Return [x, y] of the center of cell containing provided text 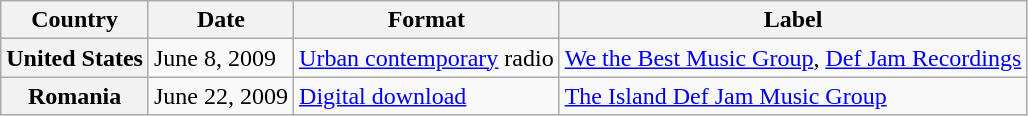
Romania [75, 96]
Date [220, 20]
Label [793, 20]
The Island Def Jam Music Group [793, 96]
June 8, 2009 [220, 58]
Country [75, 20]
June 22, 2009 [220, 96]
Urban contemporary radio [427, 58]
Digital download [427, 96]
Format [427, 20]
United States [75, 58]
We the Best Music Group, Def Jam Recordings [793, 58]
